Locate the cell with the specified text and output its (X, Y) center coordinate. 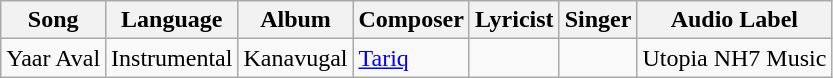
Composer (411, 20)
Tariq (411, 58)
Language (172, 20)
Singer (598, 20)
Yaar Aval (54, 58)
Instrumental (172, 58)
Song (54, 20)
Utopia NH7 Music (734, 58)
Lyricist (514, 20)
Kanavugal (296, 58)
Album (296, 20)
Audio Label (734, 20)
